Extract the (x, y) coordinate from the center of the cell holding the provided text.  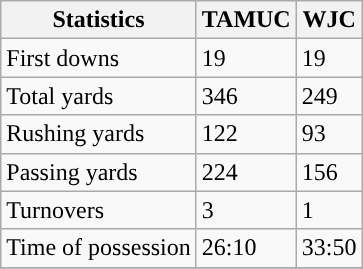
Total yards (99, 96)
Rushing yards (99, 134)
3 (246, 210)
First downs (99, 58)
122 (246, 134)
249 (329, 96)
1 (329, 210)
224 (246, 172)
26:10 (246, 248)
346 (246, 96)
Time of possession (99, 248)
TAMUC (246, 20)
156 (329, 172)
Passing yards (99, 172)
33:50 (329, 248)
93 (329, 134)
Turnovers (99, 210)
WJC (329, 20)
Statistics (99, 20)
